Extract the (x, y) coordinate from the center of the cell holding the provided text.  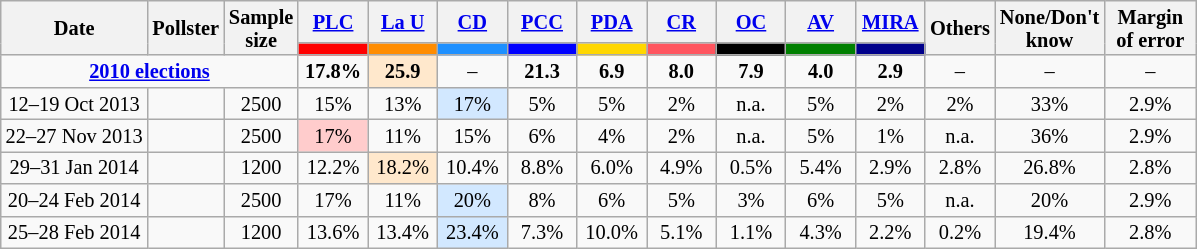
La U (403, 21)
13% (403, 103)
Date (74, 28)
13.4% (403, 232)
4.3% (821, 232)
3% (751, 200)
2010 elections (150, 71)
PDA (612, 21)
4.0 (821, 71)
0.2% (960, 232)
0.5% (751, 167)
10.0% (612, 232)
21.3 (542, 71)
CD (473, 21)
CR (681, 21)
8% (542, 200)
7.9 (751, 71)
MIRA (890, 21)
20–24 Feb 2014 (74, 200)
4.9% (681, 167)
5.1% (681, 232)
OC (751, 21)
Pollster (185, 28)
17.8% (333, 71)
Margin of error (1150, 28)
8.8% (542, 167)
12.2% (333, 167)
23.4% (473, 232)
26.8% (1050, 167)
PLC (333, 21)
18.2% (403, 167)
12–19 Oct 2013 (74, 103)
5.4% (821, 167)
1% (890, 135)
AV (821, 21)
None/Don't know (1050, 28)
25.9 (403, 71)
33% (1050, 103)
10.4% (473, 167)
22–27 Nov 2013 (74, 135)
13.6% (333, 232)
6.0% (612, 167)
6.9 (612, 71)
PCC (542, 21)
4% (612, 135)
1.1% (751, 232)
2.2% (890, 232)
8.0 (681, 71)
7.3% (542, 232)
2.9 (890, 71)
29–31 Jan 2014 (74, 167)
Sample size (261, 28)
19.4% (1050, 232)
25–28 Feb 2014 (74, 232)
Others (960, 28)
36% (1050, 135)
